Detect which cell encompasses the target text, then output its (x, y) center coordinate. 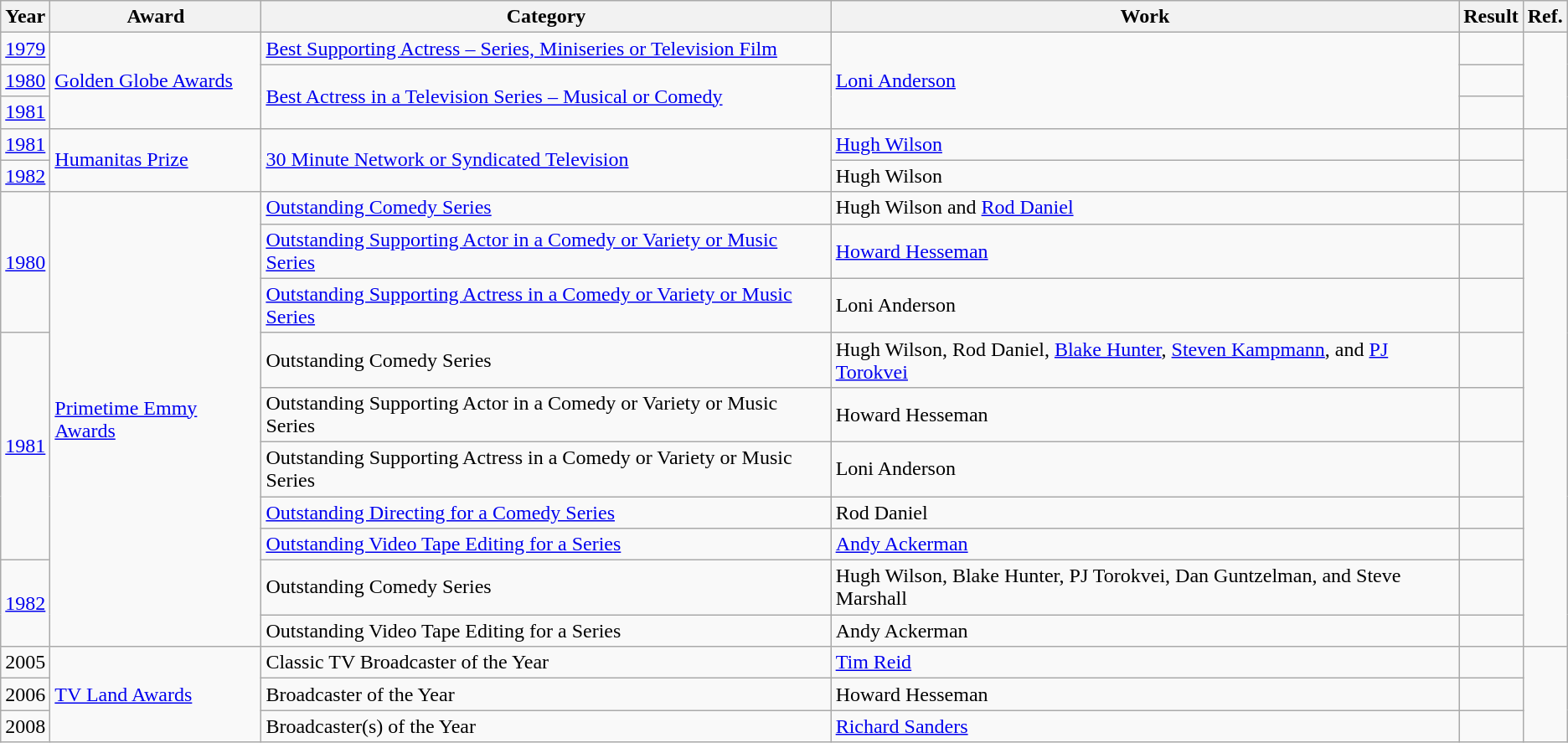
Hugh Wilson and Rod Daniel (1145, 208)
Primetime Emmy Awards (156, 419)
2005 (25, 663)
Hugh Wilson, Blake Hunter, PJ Torokvei, Dan Guntzelman, and Steve Marshall (1145, 588)
TV Land Awards (156, 694)
Ref. (1545, 17)
Rod Daniel (1145, 512)
Classic TV Broadcaster of the Year (546, 663)
Tim Reid (1145, 663)
Hugh Wilson, Rod Daniel, Blake Hunter, Steven Kampmann, and PJ Torokvei (1145, 360)
Year (25, 17)
Outstanding Directing for a Comedy Series (546, 512)
30 Minute Network or Syndicated Television (546, 160)
1979 (25, 49)
Result (1491, 17)
Best Actress in a Television Series – Musical or Comedy (546, 96)
Broadcaster of the Year (546, 694)
Work (1145, 17)
Richard Sanders (1145, 726)
Best Supporting Actress – Series, Miniseries or Television Film (546, 49)
Humanitas Prize (156, 160)
Award (156, 17)
2008 (25, 726)
Category (546, 17)
2006 (25, 694)
Golden Globe Awards (156, 80)
Broadcaster(s) of the Year (546, 726)
